From the cell containing the given text, extract its center point as [X, Y] coordinate. 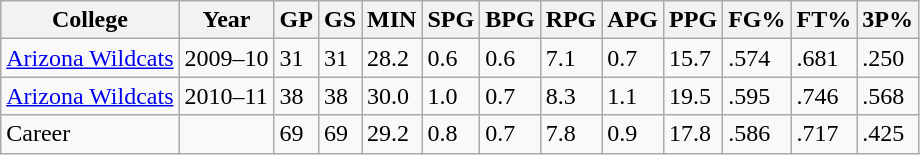
GP [296, 20]
GS [340, 20]
Career [90, 134]
8.3 [571, 96]
.425 [888, 134]
19.5 [694, 96]
1.1 [633, 96]
.595 [757, 96]
0.9 [633, 134]
.250 [888, 58]
College [90, 20]
3P% [888, 20]
FT% [824, 20]
7.1 [571, 58]
SPG [451, 20]
RPG [571, 20]
.681 [824, 58]
.568 [888, 96]
Year [226, 20]
MIN [392, 20]
15.7 [694, 58]
FG% [757, 20]
.717 [824, 134]
28.2 [392, 58]
PPG [694, 20]
2009–10 [226, 58]
BPG [510, 20]
30.0 [392, 96]
1.0 [451, 96]
29.2 [392, 134]
.574 [757, 58]
17.8 [694, 134]
APG [633, 20]
.586 [757, 134]
0.8 [451, 134]
.746 [824, 96]
7.8 [571, 134]
2010–11 [226, 96]
